Return (X, Y) of the center of cell containing provided text 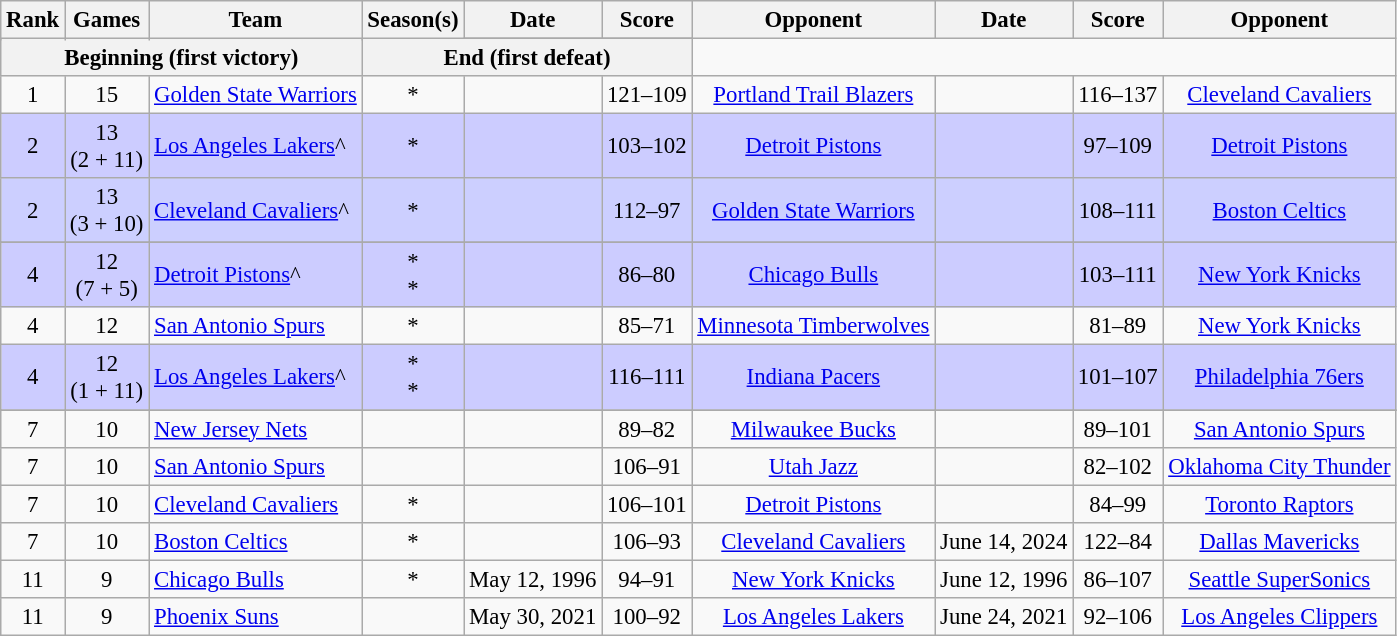
106–101 (647, 504)
Cleveland Cavaliers^ (256, 210)
June 12, 1996 (1004, 579)
Toronto Raptors (1280, 504)
Minnesota Timberwolves (814, 327)
108–111 (1118, 210)
Portland Trail Blazers (814, 95)
89–82 (647, 429)
116–137 (1118, 95)
122–84 (1118, 541)
15 (107, 95)
Team (256, 20)
Los Angeles Lakers (814, 617)
86–80 (647, 276)
13(3 + 10) (107, 210)
June 24, 2021 (1004, 617)
Utah Jazz (814, 466)
June 14, 2024 (1004, 541)
101–107 (1118, 378)
Rank (33, 20)
May 30, 2021 (533, 617)
103–102 (647, 146)
May 12, 1996 (533, 579)
106–93 (647, 541)
Detroit Pistons^ (256, 276)
New Jersey Nets (256, 429)
12 (107, 327)
82–102 (1118, 466)
89–101 (1118, 429)
Beginning (first victory) (182, 58)
End (first defeat) (527, 58)
Milwaukee Bucks (814, 429)
86–107 (1118, 579)
Seattle SuperSonics (1280, 579)
Dallas Mavericks (1280, 541)
13(2 + 11) (107, 146)
Phoenix Suns (256, 617)
92–106 (1118, 617)
85–71 (647, 327)
81–89 (1118, 327)
116–111 (647, 378)
1 (33, 95)
Games (107, 20)
Philadelphia 76ers (1280, 378)
100–92 (647, 617)
121–109 (647, 95)
97–109 (1118, 146)
12(1 + 11) (107, 378)
106–91 (647, 466)
Indiana Pacers (814, 378)
Los Angeles Clippers (1280, 617)
103–111 (1118, 276)
112–97 (647, 210)
84–99 (1118, 504)
94–91 (647, 579)
Oklahoma City Thunder (1280, 466)
12(7 + 5) (107, 276)
Season(s) (413, 20)
